Determine the (x, y) coordinate at the center of the cell enclosing the given text.  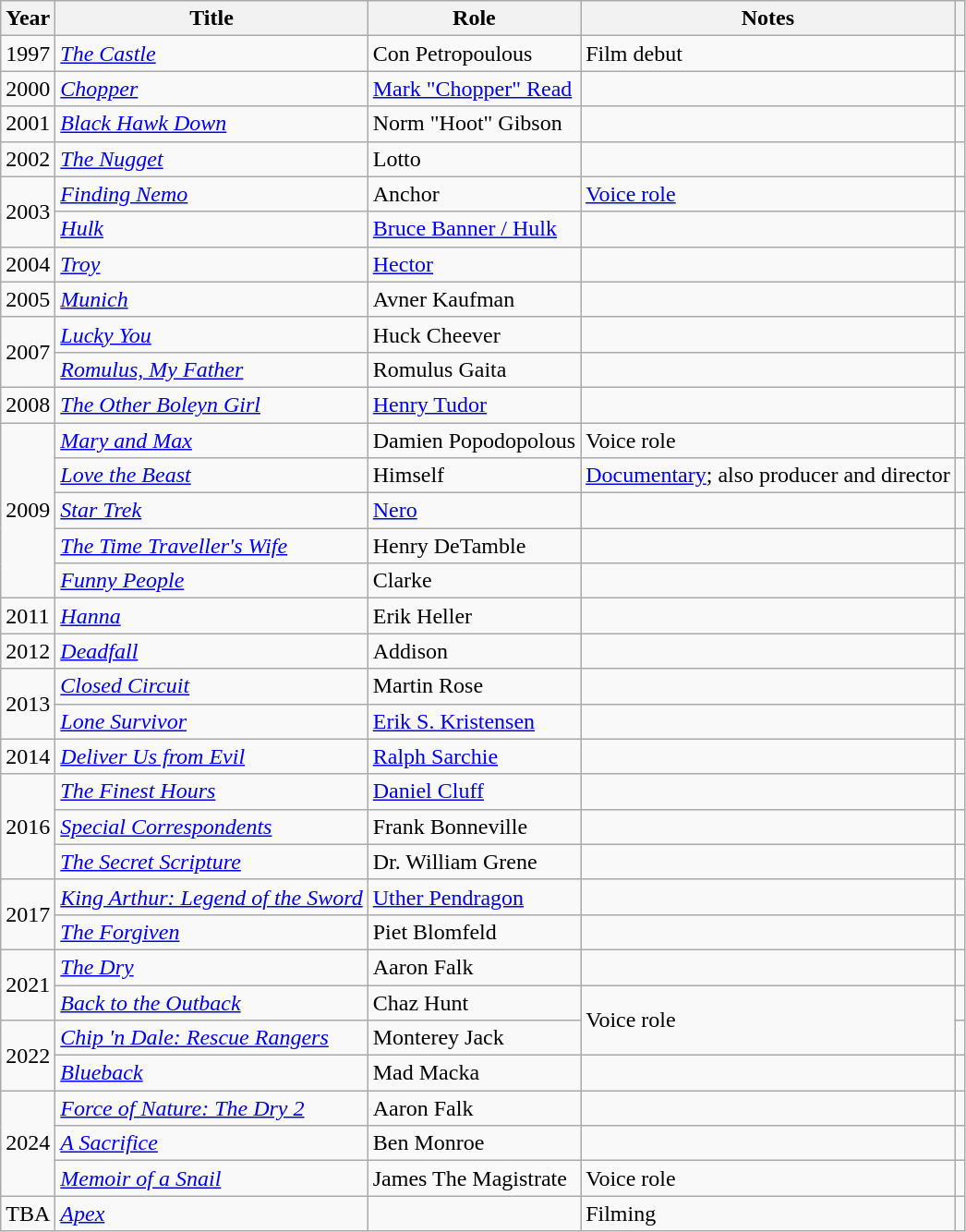
Notes (768, 18)
2022 (28, 1056)
Henry Tudor (474, 405)
Hector (474, 264)
The Finest Hours (211, 791)
Chopper (211, 89)
Uther Pendragon (474, 897)
The Nugget (211, 159)
James The Magistrate (474, 1178)
Title (211, 18)
Monterey Jack (474, 1038)
Henry DeTamble (474, 546)
Himself (474, 476)
Memoir of a Snail (211, 1178)
Munich (211, 299)
Special Correspondents (211, 827)
Damien Popodopolous (474, 441)
King Arthur: Legend of the Sword (211, 897)
Piet Blomfeld (474, 932)
Deadfall (211, 651)
2016 (28, 827)
1997 (28, 54)
Ben Monroe (474, 1143)
The Time Traveller's Wife (211, 546)
Star Trek (211, 511)
2017 (28, 914)
Black Hawk Down (211, 124)
Documentary; also producer and director (768, 476)
Norm "Hoot" Gibson (474, 124)
Film debut (768, 54)
Frank Bonneville (474, 827)
Chip 'n Dale: Rescue Rangers (211, 1038)
2000 (28, 89)
Ralph Sarchie (474, 756)
Romulus Gaita (474, 369)
2009 (28, 511)
Huck Cheever (474, 334)
Deliver Us from Evil (211, 756)
Year (28, 18)
The Castle (211, 54)
Con Petropoulous (474, 54)
2021 (28, 984)
2024 (28, 1143)
2007 (28, 352)
2011 (28, 616)
Chaz Hunt (474, 1002)
The Secret Scripture (211, 862)
Love the Beast (211, 476)
Lone Survivor (211, 721)
2013 (28, 704)
Hulk (211, 229)
Martin Rose (474, 686)
Blueback (211, 1073)
Addison (474, 651)
Erik S. Kristensen (474, 721)
Back to the Outback (211, 1002)
Clarke (474, 581)
Hanna (211, 616)
Funny People (211, 581)
A Sacrifice (211, 1143)
The Other Boleyn Girl (211, 405)
Finding Nemo (211, 194)
2014 (28, 756)
Mad Macka (474, 1073)
2002 (28, 159)
Bruce Banner / Hulk (474, 229)
2001 (28, 124)
TBA (28, 1214)
Mary and Max (211, 441)
Nero (474, 511)
2005 (28, 299)
Daniel Cluff (474, 791)
Closed Circuit (211, 686)
The Forgiven (211, 932)
2004 (28, 264)
Mark "Chopper" Read (474, 89)
Romulus, My Father (211, 369)
2012 (28, 651)
Lotto (474, 159)
Anchor (474, 194)
Troy (211, 264)
The Dry (211, 967)
Role (474, 18)
2008 (28, 405)
Force of Nature: The Dry 2 (211, 1108)
Erik Heller (474, 616)
2003 (28, 211)
Apex (211, 1214)
Avner Kaufman (474, 299)
Filming (768, 1214)
Lucky You (211, 334)
Dr. William Grene (474, 862)
